Determine the [X, Y] coordinate at the center of the cell enclosing the given text.  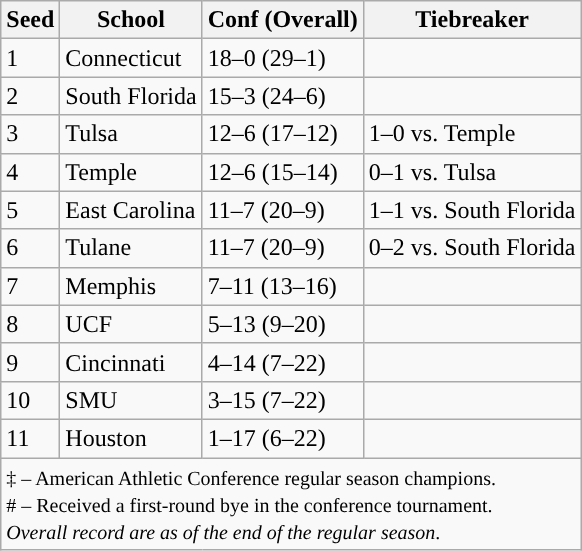
11 [30, 438]
0–2 vs. South Florida [472, 248]
6 [30, 248]
9 [30, 362]
Temple [131, 172]
4–14 (7–22) [282, 362]
2 [30, 96]
East Carolina [131, 210]
SMU [131, 400]
Tulane [131, 248]
Memphis [131, 286]
8 [30, 324]
3 [30, 134]
7–11 (13–16) [282, 286]
School [131, 20]
18–0 (29–1) [282, 58]
Tulsa [131, 134]
1–17 (6–22) [282, 438]
Tiebreaker [472, 20]
Cincinnati [131, 362]
1 [30, 58]
12–6 (17–12) [282, 134]
1–0 vs. Temple [472, 134]
UCF [131, 324]
3–15 (7–22) [282, 400]
15–3 (24–6) [282, 96]
Connecticut [131, 58]
7 [30, 286]
4 [30, 172]
12–6 (15–14) [282, 172]
Houston [131, 438]
Conf (Overall) [282, 20]
South Florida [131, 96]
10 [30, 400]
5–13 (9–20) [282, 324]
5 [30, 210]
0–1 vs. Tulsa [472, 172]
Seed [30, 20]
1–1 vs. South Florida [472, 210]
